For the text-containing cell, return its midpoint in (X, Y) coordinate format. 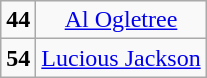
44 (18, 20)
54 (18, 58)
Lucious Jackson (121, 58)
Al Ogletree (121, 20)
